Pinpoint the cell where the given text exists, returning its [x, y] midpoint coordinate. 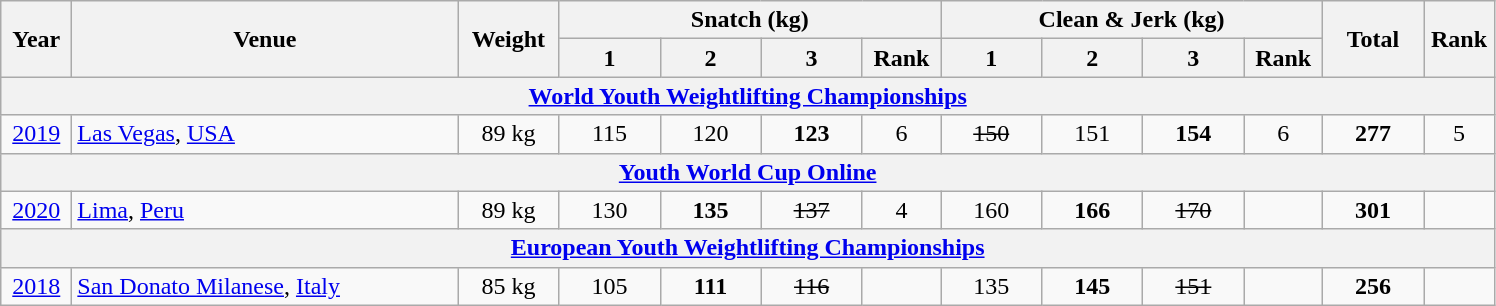
Clean & Jerk (kg) [1132, 20]
2020 [36, 210]
Youth World Cup Online [748, 172]
154 [1194, 134]
115 [610, 134]
145 [1092, 286]
301 [1372, 210]
123 [812, 134]
Total [1372, 39]
Lima, Peru [265, 210]
256 [1372, 286]
111 [710, 286]
European Youth Weightlifting Championships [748, 248]
166 [1092, 210]
Las Vegas, USA [265, 134]
Year [36, 39]
Snatch (kg) [750, 20]
Venue [265, 39]
116 [812, 286]
5 [1460, 134]
2018 [36, 286]
Weight [508, 39]
150 [992, 134]
2019 [36, 134]
137 [812, 210]
105 [610, 286]
San Donato Milanese, Italy [265, 286]
120 [710, 134]
170 [1194, 210]
130 [610, 210]
277 [1372, 134]
4 [902, 210]
85 kg [508, 286]
World Youth Weightlifting Championships [748, 96]
160 [992, 210]
